Identify which cell holds the provided text, then report its [x, y] central coordinate. 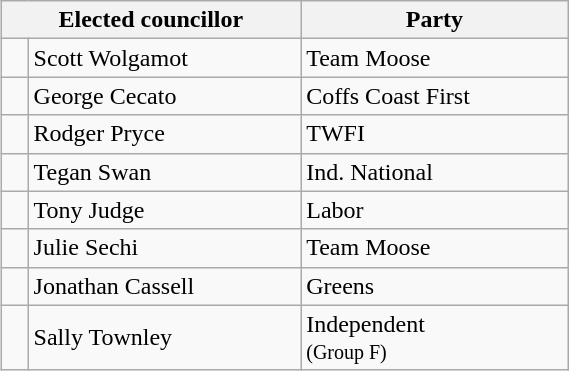
Tony Judge [164, 210]
Independent (Group F) [435, 338]
Greens [435, 286]
Coffs Coast First [435, 96]
Julie Sechi [164, 248]
Party [435, 20]
TWFI [435, 134]
George Cecato [164, 96]
Jonathan Cassell [164, 286]
Tegan Swan [164, 172]
Elected councillor [151, 20]
Sally Townley [164, 338]
Scott Wolgamot [164, 58]
Rodger Pryce [164, 134]
Labor [435, 210]
Ind. National [435, 172]
